Determine the (x, y) coordinate at the center of the cell enclosing the given text.  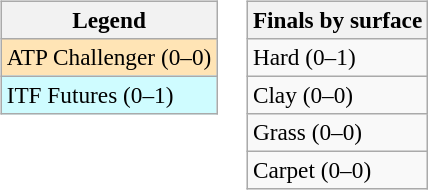
Hard (0–1) (337, 57)
ATP Challenger (0–0) (108, 57)
Legend (108, 20)
Grass (0–0) (337, 133)
ITF Futures (0–1) (108, 95)
Carpet (0–0) (337, 171)
Finals by surface (337, 20)
Clay (0–0) (337, 95)
